Output the [x, y] coordinate of the center of the cell containing the given text.  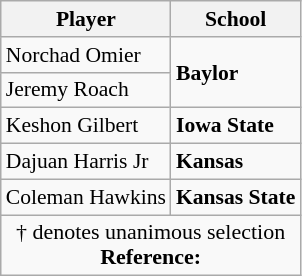
Jeremy Roach [86, 90]
† denotes unanimous selectionReference: [151, 246]
Norchad Omier [86, 55]
School [236, 19]
Iowa State [236, 126]
Player [86, 19]
Kansas State [236, 197]
Dajuan Harris Jr [86, 162]
Kansas [236, 162]
Coleman Hawkins [86, 197]
Baylor [236, 72]
Keshon Gilbert [86, 126]
